Determine the (x, y) coordinate at the center of the cell enclosing the given text.  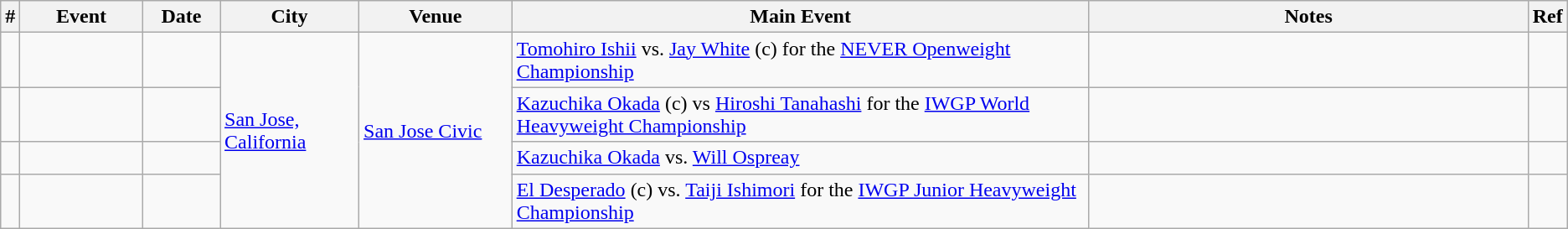
Date (181, 17)
Main Event (801, 17)
San Jose Civic (436, 131)
Notes (1308, 17)
Ref (1548, 17)
Kazuchika Okada (c) vs Hiroshi Tanahashi for the IWGP World Heavyweight Championship (801, 114)
Event (82, 17)
City (290, 17)
Venue (436, 17)
Kazuchika Okada vs. Will Ospreay (801, 158)
El Desperado (c) vs. Taiji Ishimori for the IWGP Junior Heavyweight Championship (801, 201)
San Jose, California (290, 131)
# (10, 17)
Tomohiro Ishii vs. Jay White (c) for the NEVER Openweight Championship (801, 60)
